Determine the (X, Y) coordinate at the center of the cell enclosing the given text.  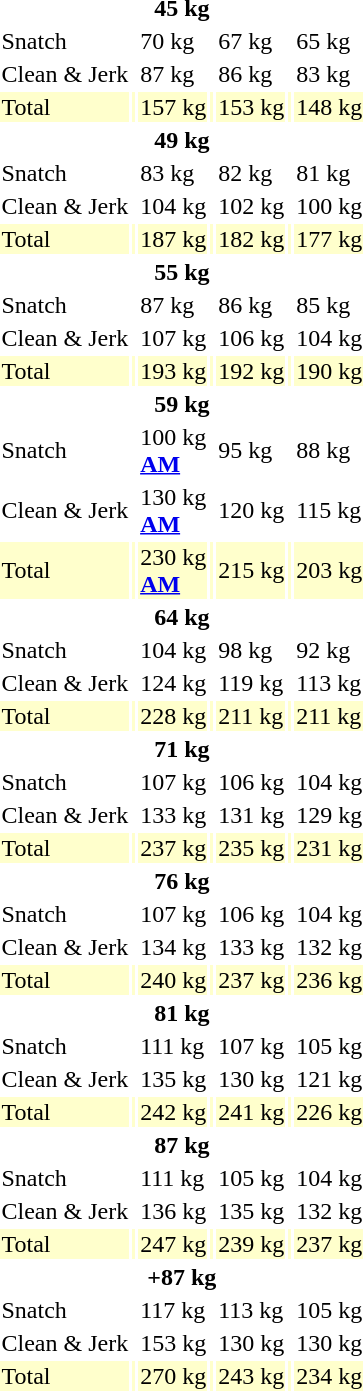
131 kg (252, 815)
113 kg (252, 1310)
228 kg (174, 716)
193 kg (174, 371)
192 kg (252, 371)
247 kg (174, 1244)
270 kg (174, 1376)
239 kg (252, 1244)
187 kg (174, 239)
124 kg (174, 683)
83 kg (174, 173)
98 kg (252, 650)
100 kgAM (174, 450)
105 kg (252, 1178)
95 kg (252, 450)
235 kg (252, 848)
120 kg (252, 510)
215 kg (252, 570)
117 kg (174, 1310)
230 kgAM (174, 570)
240 kg (174, 980)
67 kg (252, 41)
242 kg (174, 1112)
130 kgAM (174, 510)
119 kg (252, 683)
82 kg (252, 173)
241 kg (252, 1112)
211 kg (252, 716)
134 kg (174, 947)
243 kg (252, 1376)
102 kg (252, 206)
157 kg (174, 107)
182 kg (252, 239)
70 kg (174, 41)
136 kg (174, 1211)
